Return [x, y] of the center of cell containing provided text 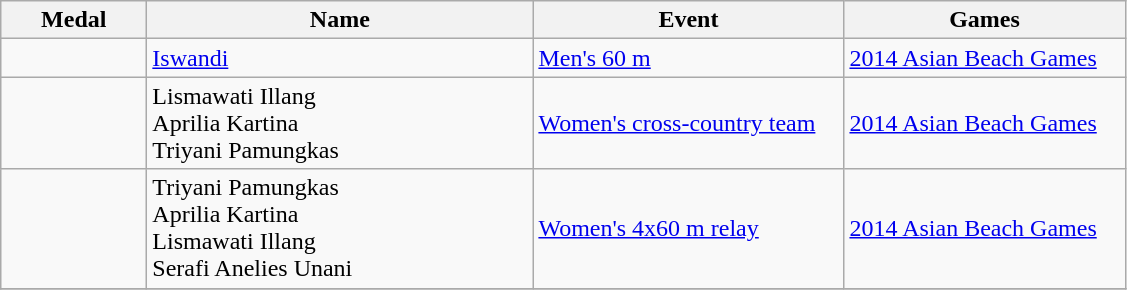
Lismawati IllangAprilia KartinaTriyani Pamungkas [340, 123]
Iswandi [340, 58]
Women's cross-country team [688, 123]
Triyani PamungkasAprilia KartinaLismawati IllangSerafi Anelies Unani [340, 228]
Games [984, 20]
Event [688, 20]
Name [340, 20]
Women's 4x60 m relay [688, 228]
Men's 60 m [688, 58]
Medal [74, 20]
